For the text-containing cell, return its midpoint in [x, y] coordinate format. 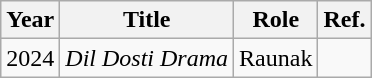
Title [147, 20]
Dil Dosti Drama [147, 58]
Raunak [276, 58]
Ref. [344, 20]
Year [30, 20]
2024 [30, 58]
Role [276, 20]
